Capture the cell that displays the provided text and extract its [X, Y] central coordinate. 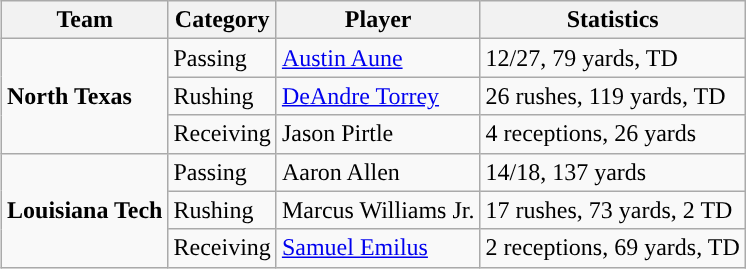
Marcus Williams Jr. [378, 210]
Samuel Emilus [378, 248]
2 receptions, 69 yards, TD [612, 248]
4 receptions, 26 yards [612, 134]
Statistics [612, 20]
Player [378, 20]
17 rushes, 73 yards, 2 TD [612, 210]
Louisiana Tech [85, 210]
Jason Pirtle [378, 134]
14/18, 137 yards [612, 172]
Team [85, 20]
DeAndre Torrey [378, 96]
12/27, 79 yards, TD [612, 58]
26 rushes, 119 yards, TD [612, 96]
Aaron Allen [378, 172]
Category [222, 20]
Austin Aune [378, 58]
North Texas [85, 96]
